Output the (x, y) coordinate of the center of the cell containing the given text.  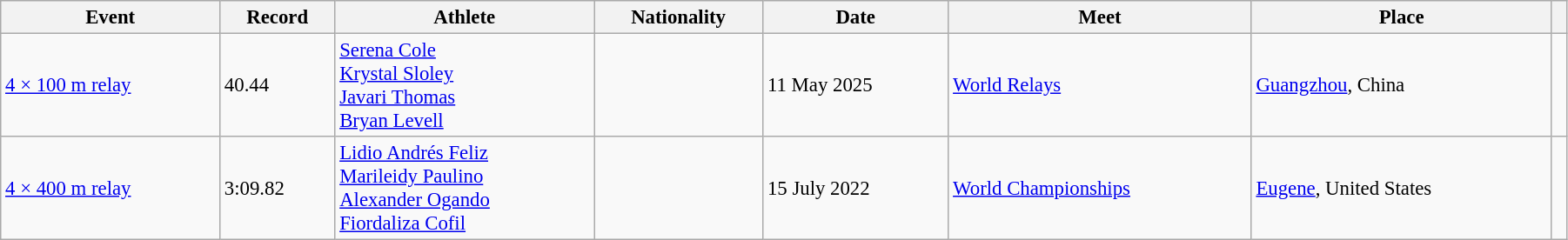
Lidio Andrés FelizMarileidy PaulinoAlexander OgandoFiordaliza Cofil (465, 188)
Nationality (679, 17)
Date (856, 17)
Event (111, 17)
Eugene, United States (1401, 188)
4 × 400 m relay (111, 188)
4 × 100 m relay (111, 85)
11 May 2025 (856, 85)
3:09.82 (278, 188)
World Championships (1100, 188)
World Relays (1100, 85)
15 July 2022 (856, 188)
Athlete (465, 17)
40.44 (278, 85)
Place (1401, 17)
Meet (1100, 17)
Record (278, 17)
Guangzhou, China (1401, 85)
Serena ColeKrystal SloleyJavari ThomasBryan Levell (465, 85)
